For the text-containing cell, return its midpoint in (X, Y) coordinate format. 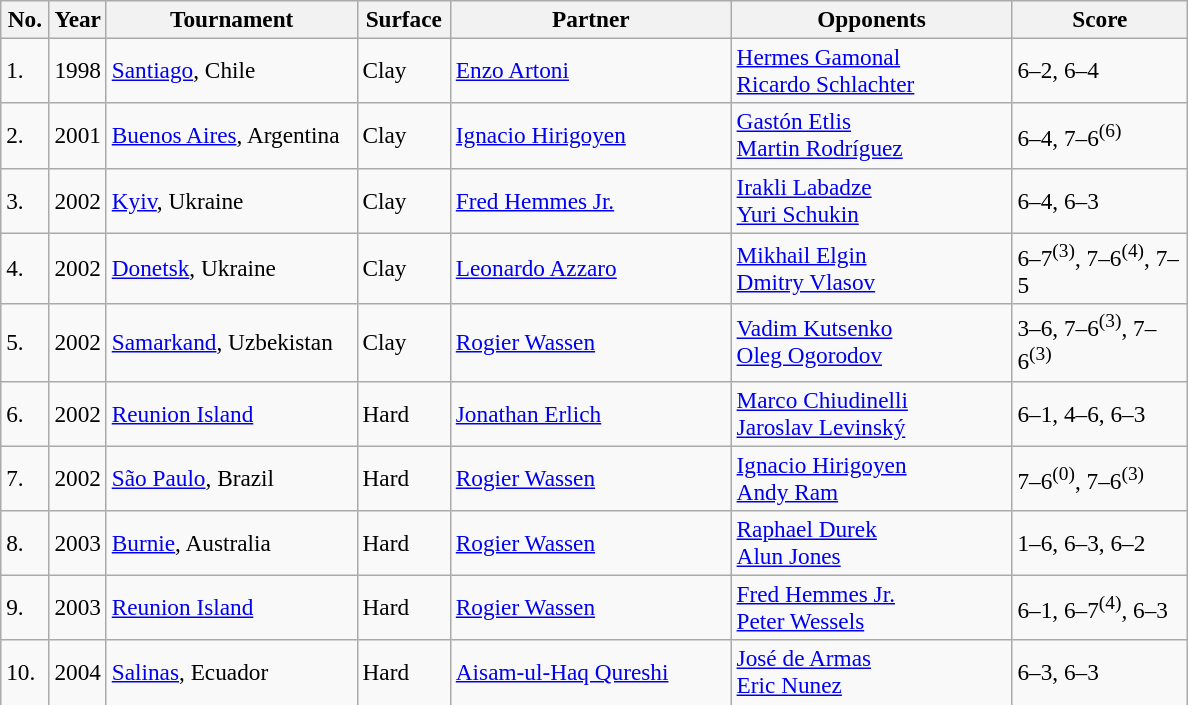
Partner (590, 19)
1998 (78, 70)
6. (25, 414)
Salinas, Ecuador (232, 672)
Samarkand, Uzbekistan (232, 342)
4. (25, 268)
Raphael Durek Alun Jones (872, 542)
10. (25, 672)
Tournament (232, 19)
5. (25, 342)
Irakli Labadze Yuri Schukin (872, 200)
2004 (78, 672)
Score (1100, 19)
1–6, 6–3, 6–2 (1100, 542)
Leonardo Azzaro (590, 268)
Gastón Etlis Martin Rodríguez (872, 136)
6–4, 7–6(6) (1100, 136)
São Paulo, Brazil (232, 478)
Santiago, Chile (232, 70)
Surface (404, 19)
6–4, 6–3 (1100, 200)
6–1, 6–7(4), 6–3 (1100, 608)
7. (25, 478)
Ignacio Hirigoyen (590, 136)
6–1, 4–6, 6–3 (1100, 414)
2001 (78, 136)
7–6(0), 7–6(3) (1100, 478)
Burnie, Australia (232, 542)
No. (25, 19)
Buenos Aires, Argentina (232, 136)
Fred Hemmes Jr. Peter Wessels (872, 608)
3. (25, 200)
3–6, 7–6(3), 7–6(3) (1100, 342)
2. (25, 136)
Marco Chiudinelli Jaroslav Levinský (872, 414)
Jonathan Erlich (590, 414)
Donetsk, Ukraine (232, 268)
José de Armas Eric Nunez (872, 672)
1. (25, 70)
Hermes Gamonal Ricardo Schlachter (872, 70)
8. (25, 542)
Vadim Kutsenko Oleg Ogorodov (872, 342)
6–3, 6–3 (1100, 672)
Aisam-ul-Haq Qureshi (590, 672)
Fred Hemmes Jr. (590, 200)
6–7(3), 7–6(4), 7–5 (1100, 268)
6–2, 6–4 (1100, 70)
Kyiv, Ukraine (232, 200)
Opponents (872, 19)
Mikhail Elgin Dmitry Vlasov (872, 268)
9. (25, 608)
Year (78, 19)
Enzo Artoni (590, 70)
Ignacio Hirigoyen Andy Ram (872, 478)
